Output the (X, Y) coordinate of the center of the cell containing the given text.  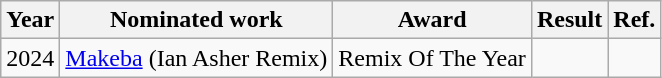
Remix Of The Year (432, 58)
2024 (30, 58)
Nominated work (196, 20)
Award (432, 20)
Result (569, 20)
Year (30, 20)
Makeba (Ian Asher Remix) (196, 58)
Ref. (634, 20)
